Determine the (X, Y) coordinate at the center of the cell enclosing the given text.  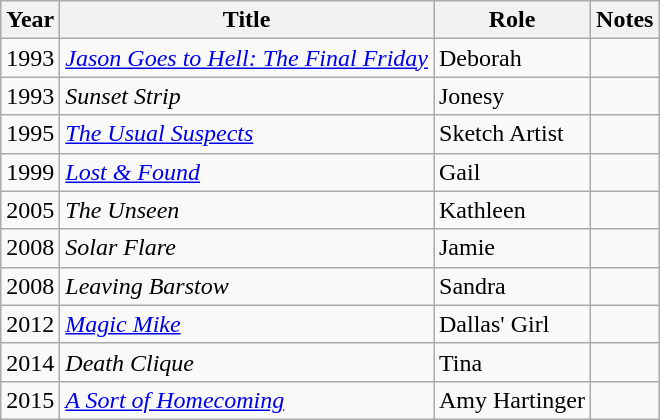
Tina (512, 362)
Notes (625, 20)
Year (30, 20)
Amy Hartinger (512, 400)
Jonesy (512, 96)
2012 (30, 324)
Gail (512, 172)
2015 (30, 400)
Title (247, 20)
Sunset Strip (247, 96)
The Unseen (247, 210)
Magic Mike (247, 324)
The Usual Suspects (247, 134)
Role (512, 20)
Death Clique (247, 362)
Lost & Found (247, 172)
Jason Goes to Hell: The Final Friday (247, 58)
1995 (30, 134)
2005 (30, 210)
Deborah (512, 58)
Kathleen (512, 210)
Solar Flare (247, 248)
Jamie (512, 248)
A Sort of Homecoming (247, 400)
1999 (30, 172)
2014 (30, 362)
Leaving Barstow (247, 286)
Sketch Artist (512, 134)
Dallas' Girl (512, 324)
Sandra (512, 286)
